Pinpoint the cell where the given text exists, returning its [x, y] midpoint coordinate. 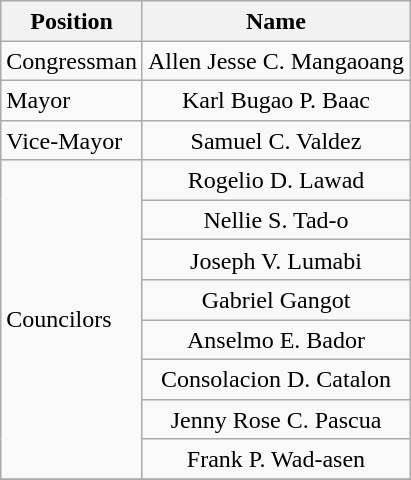
Samuel C. Valdez [276, 140]
Position [72, 21]
Mayor [72, 100]
Nellie S. Tad-o [276, 220]
Vice-Mayor [72, 140]
Karl Bugao P. Baac [276, 100]
Consolacion D. Catalon [276, 379]
Frank P. Wad-asen [276, 459]
Jenny Rose C. Pascua [276, 419]
Councilors [72, 320]
Gabriel Gangot [276, 300]
Anselmo E. Bador [276, 340]
Rogelio D. Lawad [276, 180]
Congressman [72, 61]
Allen Jesse C. Mangaoang [276, 61]
Name [276, 21]
Joseph V. Lumabi [276, 260]
